Return [X, Y] of the center of cell containing provided text 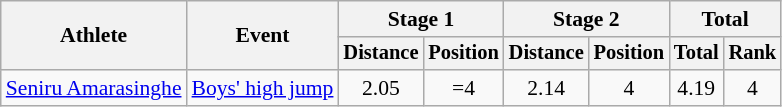
=4 [463, 88]
2.05 [380, 88]
Seniru Amarasinghe [94, 88]
Event [263, 36]
Rank [753, 54]
4.19 [696, 88]
Athlete [94, 36]
Boys' high jump [263, 88]
Stage 1 [420, 19]
2.14 [546, 88]
Stage 2 [586, 19]
